Detect which cell encompasses the target text, then output its [X, Y] center coordinate. 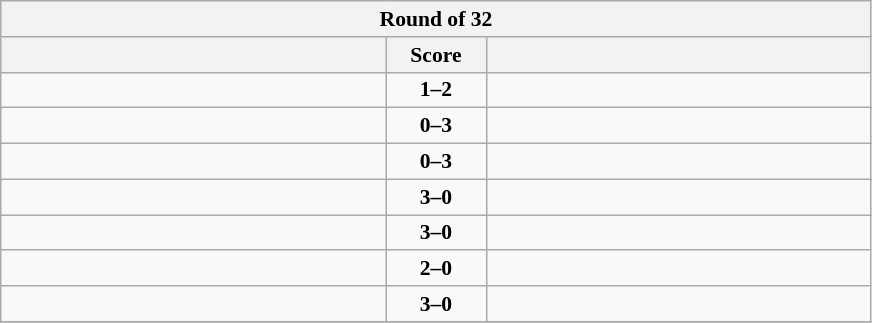
2–0 [436, 269]
Score [436, 55]
1–2 [436, 90]
Round of 32 [436, 19]
